For the text-containing cell, return its midpoint in [X, Y] coordinate format. 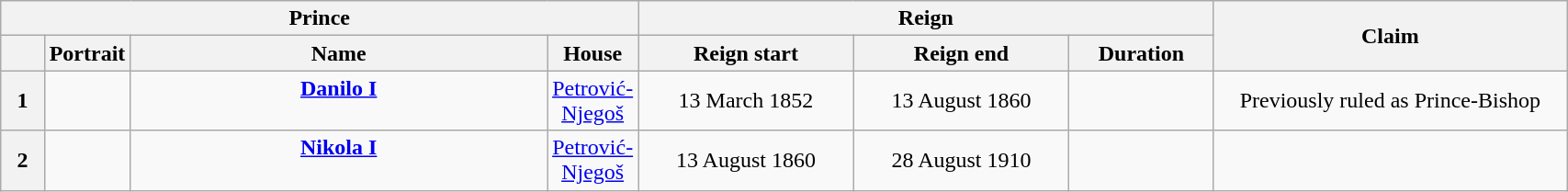
Duration [1141, 53]
House [593, 53]
1 [22, 101]
Prince [320, 18]
Danilo I [339, 101]
2 [22, 160]
Previously ruled as Prince-Bishop [1391, 101]
Reign start [746, 53]
Reign end [961, 53]
13 March 1852 [746, 101]
Name [339, 53]
Claim [1391, 36]
Nikola I [339, 160]
28 August 1910 [961, 160]
Reign [926, 18]
Portrait [87, 53]
